Provide the [X, Y] coordinate of the cell's center where the given text is located.  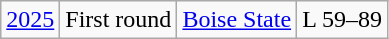
Boise State [237, 20]
First round [118, 20]
2025 [30, 20]
L 59–89 [342, 20]
